Detect which cell encompasses the target text, then output its (x, y) center coordinate. 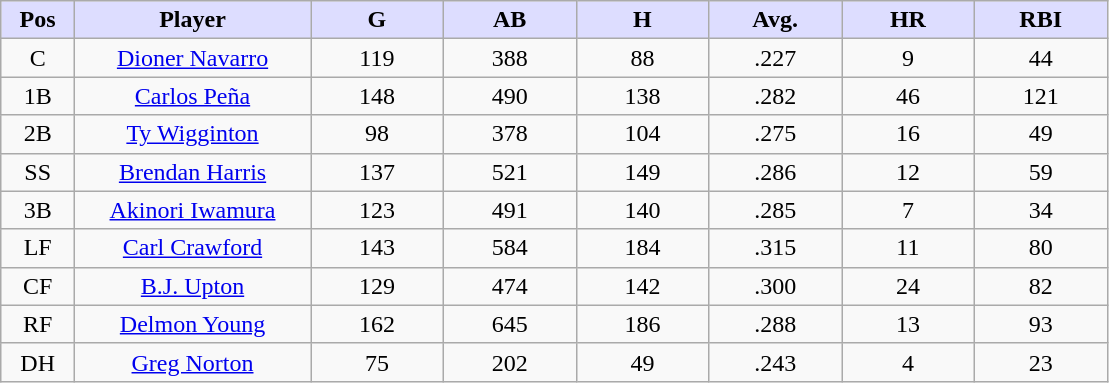
12 (908, 172)
44 (1040, 58)
Greg Norton (193, 362)
88 (642, 58)
16 (908, 134)
.282 (776, 96)
Carl Crawford (193, 248)
46 (908, 96)
13 (908, 324)
388 (510, 58)
SS (38, 172)
11 (908, 248)
Delmon Young (193, 324)
9 (908, 58)
2B (38, 134)
DH (38, 362)
B.J. Upton (193, 286)
Ty Wigginton (193, 134)
.300 (776, 286)
119 (378, 58)
93 (1040, 324)
34 (1040, 210)
138 (642, 96)
75 (378, 362)
140 (642, 210)
G (378, 20)
4 (908, 362)
LF (38, 248)
104 (642, 134)
142 (642, 286)
H (642, 20)
CF (38, 286)
Dioner Navarro (193, 58)
24 (908, 286)
584 (510, 248)
HR (908, 20)
202 (510, 362)
82 (1040, 286)
.288 (776, 324)
1B (38, 96)
3B (38, 210)
Brendan Harris (193, 172)
Akinori Iwamura (193, 210)
23 (1040, 362)
Pos (38, 20)
186 (642, 324)
Avg. (776, 20)
7 (908, 210)
Carlos Peña (193, 96)
C (38, 58)
.275 (776, 134)
.243 (776, 362)
378 (510, 134)
491 (510, 210)
98 (378, 134)
.285 (776, 210)
121 (1040, 96)
AB (510, 20)
645 (510, 324)
137 (378, 172)
148 (378, 96)
521 (510, 172)
.315 (776, 248)
184 (642, 248)
490 (510, 96)
RF (38, 324)
RBI (1040, 20)
.227 (776, 58)
129 (378, 286)
162 (378, 324)
59 (1040, 172)
.286 (776, 172)
80 (1040, 248)
474 (510, 286)
123 (378, 210)
149 (642, 172)
143 (378, 248)
Player (193, 20)
